Output the (x, y) coordinate of the center of the cell containing the given text.  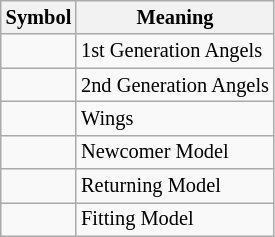
Symbol (38, 17)
1st Generation Angels (175, 51)
Returning Model (175, 186)
2nd Generation Angels (175, 85)
Newcomer Model (175, 152)
Wings (175, 118)
Fitting Model (175, 219)
Meaning (175, 17)
